Extract the (x, y) coordinate from the center of the cell holding the provided text.  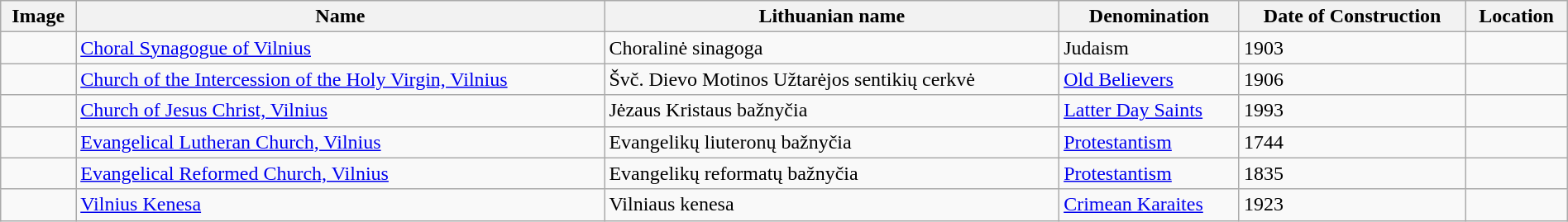
Švč. Dievo Motinos Užtarėjos sentikių cerkvė (832, 79)
Evangelical Lutheran Church, Vilnius (341, 142)
Jėzaus Kristaus bažnyčia (832, 111)
Vilnius Kenesa (341, 205)
Location (1517, 17)
Evangelikų liuteronų bažnyčia (832, 142)
Date of Construction (1352, 17)
Evangelical Reformed Church, Vilnius (341, 173)
Latter Day Saints (1150, 111)
1923 (1352, 205)
Judaism (1150, 48)
Image (38, 17)
1906 (1352, 79)
Church of the Intercession of the Holy Virgin, Vilnius (341, 79)
Old Believers (1150, 79)
1835 (1352, 173)
Name (341, 17)
1993 (1352, 111)
Church of Jesus Christ, Vilnius (341, 111)
Evangelikų reformatų bažnyčia (832, 173)
Denomination (1150, 17)
Choralinė sinagoga (832, 48)
Choral Synagogue of Vilnius (341, 48)
1744 (1352, 142)
Crimean Karaites (1150, 205)
Vilniaus kenesa (832, 205)
1903 (1352, 48)
Lithuanian name (832, 17)
